Pinpoint the cell where the given text exists, returning its [x, y] midpoint coordinate. 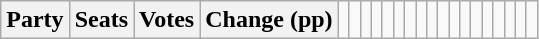
Change (pp) [269, 20]
Seats [101, 20]
Party [35, 20]
Votes [167, 20]
